For the text-containing cell, return its midpoint in [X, Y] coordinate format. 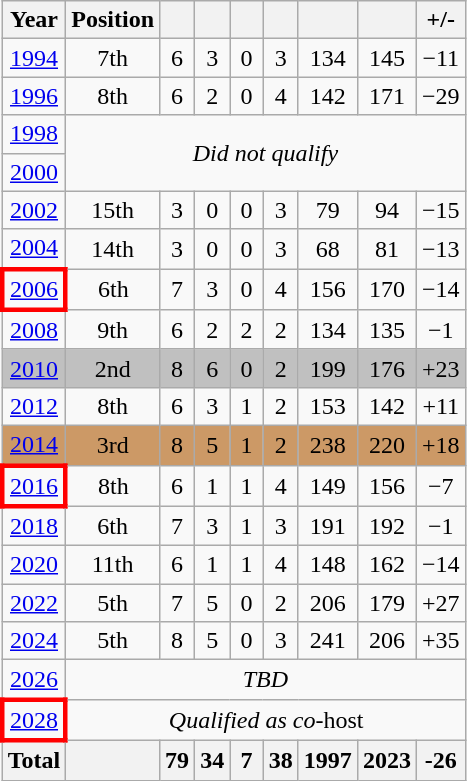
−15 [440, 210]
2014 [34, 445]
−29 [440, 96]
11th [113, 565]
199 [328, 368]
Total [34, 760]
149 [328, 486]
1996 [34, 96]
179 [386, 603]
+27 [440, 603]
68 [328, 249]
2008 [34, 330]
2nd [113, 368]
2024 [34, 641]
Year [34, 20]
192 [386, 526]
−7 [440, 486]
2002 [34, 210]
+11 [440, 406]
1997 [328, 760]
−13 [440, 249]
2020 [34, 565]
2012 [34, 406]
7th [113, 58]
Did not qualify [266, 153]
2018 [34, 526]
241 [328, 641]
3rd [113, 445]
153 [328, 406]
38 [280, 760]
9th [113, 330]
135 [386, 330]
Qualified as co-host [266, 720]
+23 [440, 368]
-26 [440, 760]
81 [386, 249]
2006 [34, 290]
94 [386, 210]
171 [386, 96]
−11 [440, 58]
34 [212, 760]
+18 [440, 445]
2004 [34, 249]
14th [113, 249]
2026 [34, 680]
162 [386, 565]
238 [328, 445]
1994 [34, 58]
15th [113, 210]
145 [386, 58]
2023 [386, 760]
+35 [440, 641]
176 [386, 368]
2028 [34, 720]
2010 [34, 368]
Position [113, 20]
148 [328, 565]
TBD [266, 680]
2022 [34, 603]
2000 [34, 172]
170 [386, 290]
2016 [34, 486]
191 [328, 526]
1998 [34, 134]
+/- [440, 20]
220 [386, 445]
